Scan for the cell matching the given text and deliver its (x, y) coordinate at center. 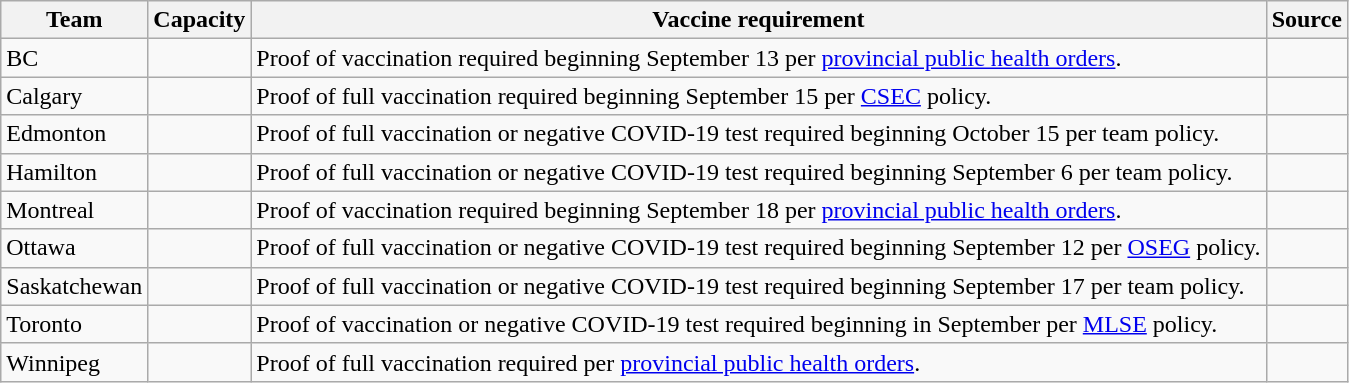
Calgary (74, 96)
Ottawa (74, 248)
Proof of full vaccination or negative COVID-19 test required beginning September 12 per OSEG policy. (758, 248)
Proof of vaccination required beginning September 13 per provincial public health orders. (758, 58)
Montreal (74, 210)
BC (74, 58)
Capacity (200, 20)
Proof of full vaccination or negative COVID-19 test required beginning September 6 per team policy. (758, 172)
Winnipeg (74, 362)
Saskatchewan (74, 286)
Proof of full vaccination or negative COVID-19 test required beginning September 17 per team policy. (758, 286)
Proof of full vaccination or negative COVID-19 test required beginning October 15 per team policy. (758, 134)
Source (1306, 20)
Proof of vaccination or negative COVID-19 test required beginning in September per MLSE policy. (758, 324)
Team (74, 20)
Hamilton (74, 172)
Edmonton (74, 134)
Proof of vaccination required beginning September 18 per provincial public health orders. (758, 210)
Toronto (74, 324)
Vaccine requirement (758, 20)
Proof of full vaccination required beginning September 15 per CSEC policy. (758, 96)
Proof of full vaccination required per provincial public health orders. (758, 362)
